Detect which cell encompasses the target text, then output its (X, Y) center coordinate. 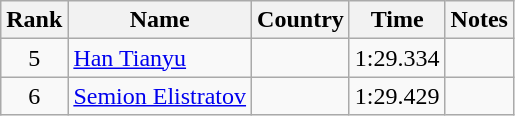
1:29.429 (397, 96)
Name (160, 20)
Country (301, 20)
Han Tianyu (160, 58)
5 (34, 58)
Time (397, 20)
Rank (34, 20)
Notes (479, 20)
1:29.334 (397, 58)
6 (34, 96)
Semion Elistratov (160, 96)
